Determine the [X, Y] coordinate at the center of the cell enclosing the given text.  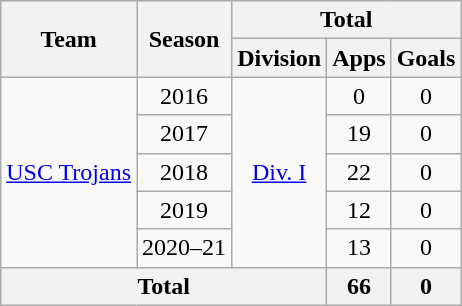
Team [69, 39]
2016 [184, 96]
Goals [426, 58]
12 [359, 210]
Div. I [280, 172]
USC Trojans [69, 172]
Season [184, 39]
2020–21 [184, 248]
19 [359, 134]
Division [280, 58]
Apps [359, 58]
2017 [184, 134]
2018 [184, 172]
2019 [184, 210]
22 [359, 172]
13 [359, 248]
66 [359, 286]
